Output the (x, y) coordinate of the center of the cell containing the given text.  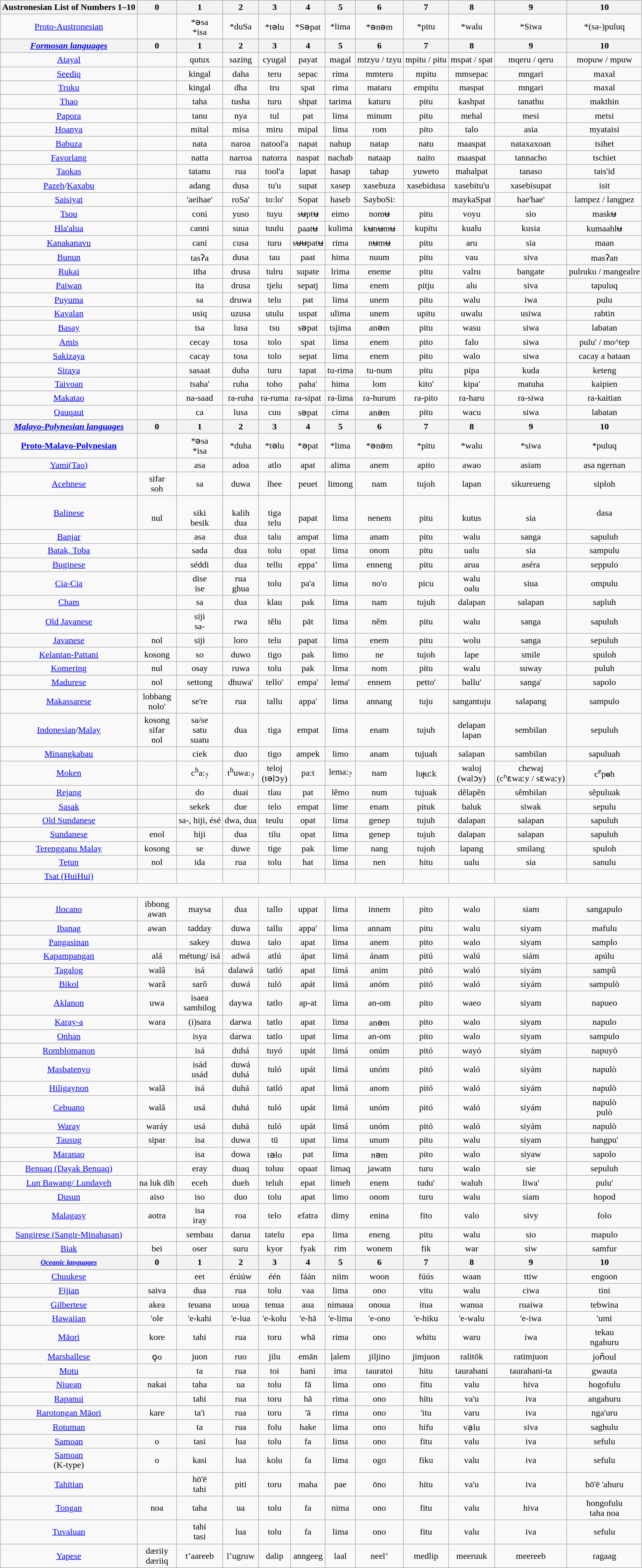
Hiligaynon (69, 1088)
uppat (308, 909)
tahap (380, 172)
mipal (308, 130)
tasʔa (200, 257)
cecay (200, 342)
lom (380, 384)
mpitu (426, 74)
kuda (531, 370)
l’ugruw (241, 1556)
Samoan (69, 1441)
Hoanya (69, 130)
xasep (340, 185)
sembilan (531, 730)
sivy (531, 1216)
Pangasinan (69, 942)
tulru (275, 271)
nachab (340, 158)
hogofulu (605, 1385)
Gilbertese (69, 1304)
tasi (200, 1441)
Buginese (69, 565)
ibbong awan (157, 909)
innem (380, 909)
wonem (380, 1248)
'e-kolu (275, 1318)
lobbang nolo' (157, 701)
dowa (241, 1154)
*duSa (241, 26)
tool'a (275, 172)
taurahani (472, 1371)
tsa (200, 328)
'e-walu (472, 1318)
eneng (380, 1234)
rom (380, 130)
sa-, hiji, ésé (200, 820)
cuu (275, 412)
érúúw (241, 1276)
sêpuluak (605, 792)
ra-kaitian (605, 398)
tais'id (605, 172)
iso (200, 1197)
hat (308, 862)
ima (340, 1371)
nang (380, 848)
keteng (605, 370)
meeruuk (472, 1556)
nataxaxoan (531, 144)
alu (472, 285)
fúús (426, 1276)
tenua (275, 1304)
tekau ngahuru (605, 1337)
kalihdua (241, 513)
darua (241, 1234)
utulu (275, 314)
uzusa (241, 314)
itha (200, 271)
tu'u (275, 185)
Javanese (69, 640)
arua (472, 565)
dasa (605, 513)
dæriiy dæriiq (157, 1556)
sapuluah (605, 754)
roSa' (241, 199)
dwa, dua (241, 820)
fito (426, 1216)
dhuwa' (241, 682)
hani (308, 1371)
Rukai (69, 271)
anim (380, 970)
adoa (241, 465)
eimo (340, 214)
'e-hiku (426, 1318)
jiljino (380, 1357)
apito (426, 465)
enina (380, 1216)
Basay (69, 328)
lema:? (340, 774)
payat (308, 60)
noa (157, 1508)
paha' (308, 384)
fā (308, 1385)
Cia-Cia (69, 583)
upitu (426, 314)
angahuru (605, 1399)
cha:? (200, 774)
cyugal (275, 60)
ōno (380, 1484)
lapat (308, 172)
fáán (308, 1276)
makthin (605, 102)
siji sa- (200, 621)
Kavalan (69, 314)
pāt (308, 621)
dimy (340, 1216)
apát (308, 984)
falo (472, 342)
voyu (472, 214)
aotra (157, 1216)
cani (200, 243)
teuana (200, 1304)
Saisiyat (69, 199)
picu (426, 583)
hopod (605, 1197)
hā (308, 1399)
mehal (472, 116)
tarima (340, 102)
Sopat (308, 199)
sampû (605, 970)
bei (157, 1248)
neel’ (380, 1556)
tu-num (380, 370)
vạlu (472, 1427)
'ole (157, 1318)
dalawá (241, 970)
Māori (69, 1337)
eppa’ (308, 565)
kualu (472, 228)
piti (241, 1484)
lampez / langpez (605, 199)
alá (157, 956)
nakai (157, 1385)
ánam (380, 956)
fiku (426, 1460)
kyor (275, 1248)
eray (200, 1169)
pulruku / mangealre (605, 271)
aséra (531, 565)
ápat (308, 956)
ļalem (340, 1357)
ra-siwa (531, 398)
ompulu (605, 583)
waráy (157, 1126)
Maranao (69, 1154)
tu-rima (340, 370)
natorra (275, 158)
natta (200, 158)
tellu (275, 565)
ra-sipat (308, 398)
asa ngernan (605, 465)
Old Javanese (69, 621)
mtzyu / tzyu (380, 60)
loro (241, 640)
war (472, 1248)
kʉnʉmʉ (380, 228)
Rejang (69, 792)
Qauqaut (69, 412)
tujuak (426, 792)
siua (531, 583)
mital (200, 130)
whitu (426, 1337)
napueo (605, 1003)
uwa (157, 1003)
siw (531, 1248)
nya (241, 116)
hō'ē 'ahuru (605, 1484)
chewaj (cʰɛwaːy / sɛwaːy) (531, 774)
Yapese (69, 1556)
tapat (308, 370)
aiso (157, 1197)
sarô (200, 984)
adang (200, 185)
isya (200, 1037)
Balinese (69, 513)
sangapulo (605, 909)
efatra (308, 1216)
Moken (69, 774)
canni (200, 228)
katuru (380, 102)
Austronesian List of Numbers 1–10 (69, 7)
xasebuza (380, 185)
lapang (472, 848)
varu (472, 1413)
ca (200, 412)
enol (157, 834)
fik (426, 1248)
limeh (340, 1183)
Tongan (69, 1508)
pulu (605, 299)
thuwa:? (241, 774)
*siwa (531, 446)
waeo (472, 1003)
warâ (157, 984)
wasu (472, 328)
walu oalu (472, 583)
adwá (241, 956)
dêlapên (472, 792)
sepac (308, 74)
kutus (472, 513)
paat (308, 257)
ennem (380, 682)
sepatj (308, 285)
uoua (241, 1304)
samfur (605, 1248)
sekek (200, 806)
pa:t (308, 774)
Oceanic languages (69, 1262)
tini (605, 1290)
maykaSpat (472, 199)
metsi (605, 116)
kupitu (426, 228)
napat (308, 144)
mpitu / pitu (426, 60)
tannacho (531, 158)
Bikol (69, 984)
tige (275, 848)
dise ise (200, 583)
Seediq (69, 74)
aua (308, 1304)
ta'i (200, 1413)
eneme (380, 271)
jimjuon (426, 1357)
rua ghua (241, 583)
kito' (426, 384)
Chuukese (69, 1276)
sikibesik (200, 513)
rim (340, 1248)
sʉptʉ (308, 214)
Masbatenyo (69, 1070)
vaa (308, 1290)
saiva (157, 1290)
druwa (241, 299)
woon (380, 1276)
epa (308, 1234)
'e-hā (308, 1318)
valo (472, 1216)
lapan (472, 484)
jon̄oul (605, 1357)
ralitōk (472, 1357)
Atayal (69, 60)
ne (380, 654)
na luk dih (157, 1183)
duai (241, 792)
uwalu (472, 314)
tauratoi (380, 1371)
vitu (426, 1290)
nimaua (340, 1304)
ciek (200, 754)
nga'uru (605, 1413)
Romblomanon (69, 1050)
Tsou (69, 214)
pulu' (605, 1183)
sakey (200, 942)
Rotuman (69, 1427)
liwa' (531, 1183)
tuyó (275, 1050)
Makatao (69, 398)
Banjar (69, 537)
Ilocano (69, 909)
Karay-a (69, 1022)
kasi (200, 1460)
lhee (275, 484)
supate (308, 271)
sʉʉpatʉ (308, 243)
tanu (200, 116)
maysa (200, 909)
Bunun (69, 257)
Niuean (69, 1385)
tanaso (531, 172)
teluh (275, 1183)
Hawaiian (69, 1318)
sipar (157, 1140)
yuweto (426, 172)
Batak, Toba (69, 551)
təlo (275, 1154)
ballu' (472, 682)
Tsat (HuiHui) (69, 876)
pulu' / mo^tep (605, 342)
hasap (340, 172)
kumaahlʉ (605, 228)
suru (241, 1248)
siyaw (531, 1154)
limaq (340, 1169)
Madurese (69, 682)
klau (275, 602)
itua (426, 1304)
t’aareeb (200, 1556)
se're (200, 701)
do (200, 792)
enneng (380, 565)
osay (200, 668)
Terengganu Malay (69, 848)
wolu (472, 640)
sangantuju (472, 701)
xasebidusa (426, 185)
sampulu (605, 551)
samplo (605, 942)
lema' (340, 682)
kusia (531, 228)
ap-at (308, 1003)
coni (200, 214)
'itu (426, 1413)
sampulò (605, 984)
mesi (531, 116)
opaat (308, 1169)
teulu (275, 820)
so (200, 654)
waloj (walɔy) (472, 774)
asia (531, 130)
oser (200, 1248)
isád usád (200, 1070)
taurahani-ta (531, 1371)
no'o (380, 583)
atlo (275, 465)
sambilan (531, 754)
Lun Bawang/ Lundayeh (69, 1183)
*Siwa (531, 26)
tuyu (275, 214)
Malayo-Polynesian languages (69, 426)
anom (380, 1088)
asiam (531, 465)
miru (275, 130)
laal (340, 1556)
ratimjuon (531, 1357)
*Səpat (308, 26)
tujuah (426, 754)
suua (241, 228)
pituk (426, 806)
delapanlapan (472, 730)
salapang (531, 701)
lrima (340, 271)
ulima (340, 314)
waluh (472, 1183)
Siraya (69, 370)
sasaat (200, 370)
tilu (275, 834)
fyak (308, 1248)
hae'hae' (531, 199)
Favorlang (69, 158)
duaq (241, 1169)
nĕm (380, 621)
siji (200, 640)
SayboSi: (380, 199)
lape (472, 654)
usiwa (531, 314)
ttiw (531, 1276)
ra-hurum (380, 398)
suway (531, 668)
ogo (380, 1460)
valru (472, 271)
*(sa-)puluq (605, 26)
misa (241, 130)
tahi tasi (200, 1532)
walú (472, 956)
ruha (241, 384)
Malagasy (69, 1216)
tusha (241, 102)
duwe (241, 848)
petto' (426, 682)
baluk (472, 806)
ampat (308, 537)
eet (200, 1276)
minum (380, 116)
tuju (426, 701)
na-saad (200, 398)
nen (380, 862)
Rapanui (69, 1399)
ita (200, 285)
napulò pulò (605, 1107)
rwa (241, 621)
hiji (200, 834)
Yami(Tao) (69, 465)
num (380, 792)
rabtin (605, 314)
naspat (308, 158)
lêmo (340, 792)
siám (531, 956)
ampek (308, 754)
hangpu' (605, 1140)
pipa (472, 370)
empitu (426, 88)
wara (157, 1022)
puluh (605, 668)
Taokas (69, 172)
Truku (69, 88)
tul (275, 116)
kare (157, 1413)
kipa' (472, 384)
Motu (69, 1371)
sa/se satu suatu (200, 730)
hō'ē tahi (200, 1484)
cima (340, 412)
isit (605, 185)
sepat (308, 356)
Ibanag (69, 928)
myataisi (605, 130)
eceh (200, 1183)
Sangirese (Sangir-Minahasan) (69, 1234)
tello' (275, 682)
ra-ruha (241, 398)
séddi (200, 565)
Old Sundanese (69, 820)
tschiet (605, 158)
nʉmʉ (380, 243)
'ā (308, 1413)
o̧o (157, 1357)
epat (308, 1183)
awao (472, 465)
matuha (531, 384)
tsaha' (200, 384)
bangate (531, 271)
Indonesian/Malay (69, 730)
settong (200, 682)
tigatelu (275, 513)
niim (340, 1276)
Fijian (69, 1290)
Kelantan-Pattani (69, 654)
pae (340, 1484)
limong (340, 484)
seppulo (605, 565)
tru (275, 88)
natool'a (275, 144)
mspat / spat (472, 60)
maskʉ (605, 214)
peuet (308, 484)
nəm (380, 1154)
mapulo (605, 1234)
kosong sifar nol (157, 730)
nata (200, 144)
daha (241, 74)
wanua (472, 1304)
métung/ isá (200, 956)
'aeihae' (200, 199)
sada (200, 551)
sêmbilan (531, 792)
pa'a (308, 583)
pitju (426, 285)
Cebuano (69, 1107)
'e-lua (241, 1318)
akea (157, 1304)
nomʉ (380, 214)
nuum (380, 257)
Komering (69, 668)
(i)sara (200, 1022)
whā (308, 1337)
usiq (200, 314)
jilu (275, 1357)
toho (275, 384)
kulima (340, 228)
meereeb (531, 1556)
tlau (275, 792)
tatelu (275, 1234)
tapuluq (605, 285)
jawatn (380, 1169)
ra-ruma (275, 398)
tĕlu (275, 621)
empa' (308, 682)
duwá duhá (241, 1070)
mahalpat (472, 172)
sanulu (605, 862)
Sakizaya (69, 356)
Proto-Malayo-Polynesian (69, 446)
Cham (69, 602)
ida (200, 862)
natap (380, 144)
anngeeg (308, 1556)
sanga' (531, 682)
yuso (241, 214)
*puluq (605, 446)
Benuaq (Dayak Benuaq) (69, 1169)
duha (241, 370)
Biak (69, 1248)
ra-pito (426, 398)
Acehnese (69, 484)
sazing (241, 60)
toi (275, 1371)
roa (241, 1216)
qutux (200, 60)
paatʉ (308, 228)
napulo (605, 1022)
ruaiwa (531, 1304)
Tagalog (69, 970)
Proto-Austronesian (69, 26)
Formosan languages (69, 46)
Waray (69, 1126)
maspat (472, 88)
pitú (426, 956)
teru (275, 74)
Aklanon (69, 1003)
ra-haru (472, 398)
tebwina (605, 1304)
wacu (472, 412)
tau (275, 257)
mqeru / qeru (531, 60)
tudu' (426, 1183)
kore (157, 1337)
'e-iwa (531, 1318)
ragaag (605, 1556)
luɟuːk (426, 774)
tatanu (200, 172)
annam (380, 928)
kashpat (472, 102)
nahup (340, 144)
nenem (380, 513)
sikureueng (531, 484)
annang (380, 701)
napuyò (605, 1050)
masʔan (605, 257)
alima (340, 465)
medlip (426, 1556)
Rarotongan Māori (69, 1413)
naroa (241, 144)
saghulu (605, 1427)
unum (380, 1140)
'e-kahi (200, 1318)
'umi (605, 1318)
folu (275, 1427)
waan (472, 1276)
siwak (531, 806)
Taivoan (69, 384)
Paiwan (69, 285)
Sundanese (69, 834)
natu (426, 144)
teloj (təlɔy) (275, 774)
mafulu (605, 928)
isa iray (200, 1216)
dha (241, 88)
Dusun (69, 1197)
tallo (275, 909)
aru (472, 243)
mataru (380, 88)
onoua (380, 1304)
vau (472, 257)
ruo (241, 1357)
smilang (531, 848)
tū (275, 1140)
tuulu (275, 228)
één (275, 1276)
duwo (241, 654)
maha (308, 1484)
nima (340, 1508)
siploh (605, 484)
duwá (241, 984)
'e-lima (340, 1318)
kolu (275, 1460)
Tausug (69, 1140)
Amis (69, 342)
sepulu (605, 806)
tadday (200, 928)
Kapampangan (69, 956)
sembau (200, 1234)
haseb (340, 199)
apúlu (605, 956)
cacay (200, 356)
mmteru (380, 74)
Tetun (69, 862)
sifar soh (157, 484)
ruwa (241, 668)
*əpat (308, 446)
Minangkabau (69, 754)
sie (531, 1169)
cepoh (605, 774)
shpat (308, 102)
dalip (275, 1556)
daywa (241, 1003)
hake (308, 1427)
emān (308, 1357)
Tuvaluan (69, 1532)
nataap (380, 158)
dueh (241, 1183)
Papora (69, 116)
naito (426, 158)
tsihet (605, 144)
engoon (605, 1276)
hongofulu taha noa (605, 1508)
tanathu (531, 102)
sapluh (605, 602)
nom (380, 668)
gwauta (605, 1371)
folo (605, 1216)
awan (157, 928)
tsjima (340, 328)
narroa (241, 158)
talu (275, 537)
ra-lima (340, 398)
wayó (472, 1050)
Pazeh/Kaxabu (69, 185)
waru (472, 1337)
maan (605, 243)
cacay a bataan (605, 356)
tjelu (275, 285)
Puyuma (69, 299)
mopuw / mpuw (605, 60)
Marshallese (69, 1357)
onúm (380, 1050)
tsu (275, 328)
to:lo' (275, 199)
se (200, 848)
'e-ono (380, 1318)
xasebitu'u (472, 185)
Kanakanavu (69, 243)
*duha (241, 446)
Onhan (69, 1037)
juon (200, 1357)
Samoan(K-type) (69, 1460)
supat (308, 185)
Hla'alua (69, 228)
anóm (380, 984)
ciwa (531, 1290)
xasebisupat (531, 185)
Makassarese (69, 701)
due (241, 806)
magal (340, 60)
mmsepac (472, 74)
Sasak (69, 806)
Tahitian (69, 1484)
tiga (275, 730)
kaipien (605, 384)
cusa (241, 243)
atlú (275, 956)
isaea sambilog (200, 1003)
hifu (426, 1427)
uspat (308, 314)
smile (531, 654)
toluu (275, 1169)
Thao (69, 102)
Babuza (69, 144)
